Return (X, Y) of the center of cell containing provided text 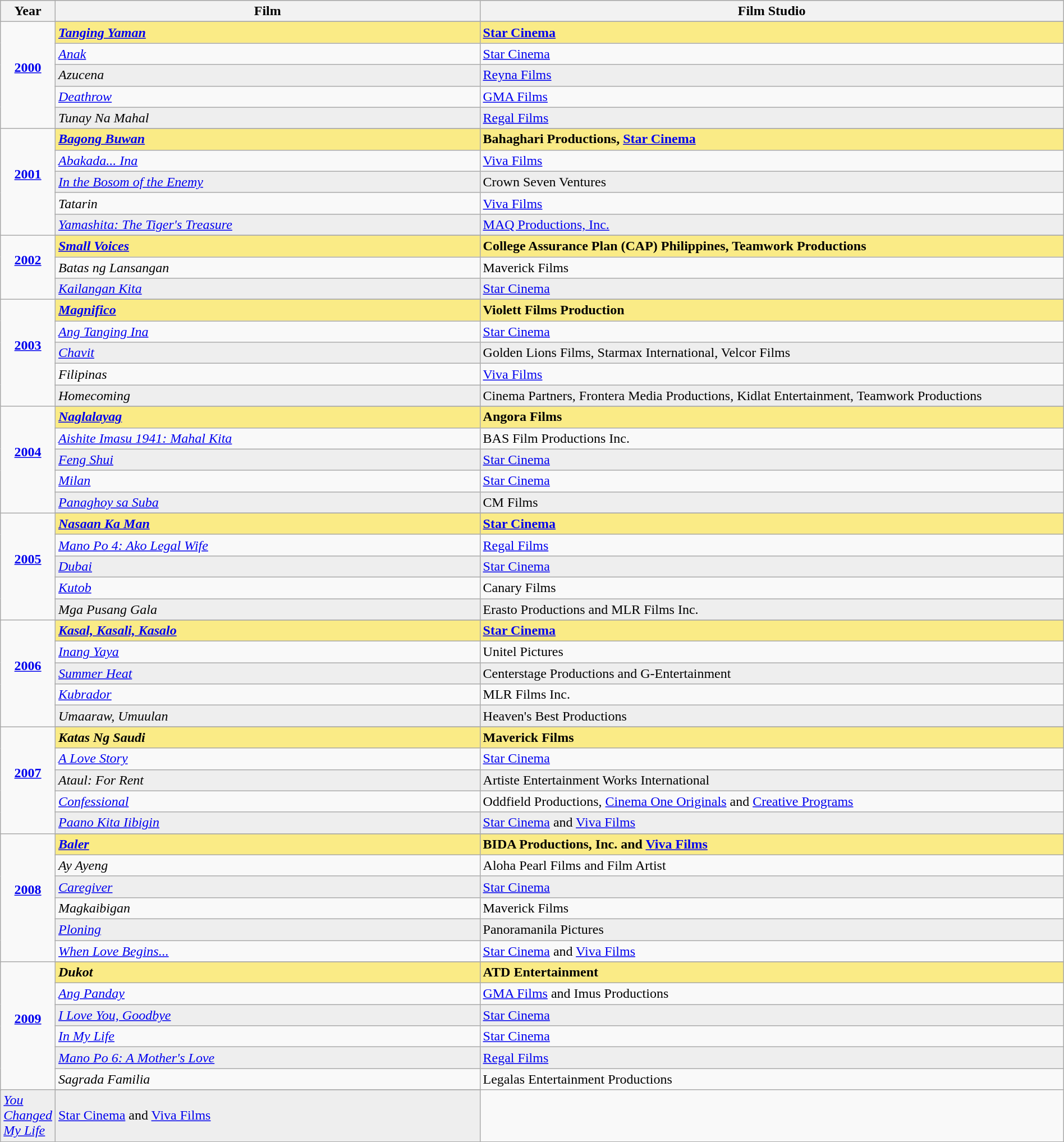
Yamashita: The Tiger's Treasure (267, 224)
2008 (28, 897)
MLR Films Inc. (772, 695)
GMA Films and Imus Productions (772, 994)
2002 (28, 267)
Dubai (267, 566)
Small Voices (267, 246)
Tunay Na Mahal (267, 118)
Kutob (267, 588)
Caregiver (267, 887)
Kailangan Kita (267, 289)
Mano Po 6: A Mother's Love (267, 1058)
Chavit (267, 353)
Magnifico (267, 310)
Mano Po 4: Ako Legal Wife (267, 545)
Inang Yaya (267, 652)
Dukot (267, 973)
A Love Story (267, 759)
Artiste Entertainment Works International (772, 780)
You Changed My Life (28, 1116)
CM Films (772, 502)
Azucena (267, 75)
ATD Entertainment (772, 973)
Film (267, 11)
Film Studio (772, 11)
Tatarin (267, 203)
Homecoming (267, 396)
Baler (267, 844)
Unitel Pictures (772, 652)
MAQ Productions, Inc. (772, 224)
2003 (28, 353)
2007 (28, 780)
I Love You, Goodbye (267, 1015)
College Assurance Plan (CAP) Philippines, Teamwork Productions (772, 246)
Reyna Films (772, 75)
Heaven's Best Productions (772, 716)
Milan (267, 481)
Filipinas (267, 374)
Paano Kita Iibigin (267, 823)
2000 (28, 75)
GMA Films (772, 97)
Ploning (267, 929)
Legalas Entertainment Productions (772, 1079)
In My Life (267, 1036)
2004 (28, 460)
Centerstage Productions and G-Entertainment (772, 673)
Nasaan Ka Man (267, 524)
Abakada... Ina (267, 160)
Magkaibigan (267, 908)
BAS Film Productions Inc. (772, 438)
In the Bosom of the Enemy (267, 182)
2006 (28, 673)
Aloha Pearl Films and Film Artist (772, 865)
Tanging Yaman (267, 33)
2001 (28, 182)
Umaaraw, Umuulan (267, 716)
Mga Pusang Gala (267, 609)
Summer Heat (267, 673)
Angora Films (772, 417)
Feng Shui (267, 460)
Deathrow (267, 97)
Confessional (267, 801)
When Love Begins... (267, 951)
Ang Panday (267, 994)
Aishite Imasu 1941: Mahal Kita (267, 438)
Canary Films (772, 588)
Sagrada Familia (267, 1079)
Kasal, Kasali, Kasalo (267, 631)
Ang Tanging Ina (267, 332)
2005 (28, 566)
Ay Ayeng (267, 865)
Oddfield Productions, Cinema One Originals and Creative Programs (772, 801)
2009 (28, 1026)
Panaghoy sa Suba (267, 502)
BIDA Productions, Inc. and Viva Films (772, 844)
Cinema Partners, Frontera Media Productions, Kidlat Entertainment, Teamwork Productions (772, 396)
Panoramanila Pictures (772, 929)
Anak (267, 54)
Ataul: For Rent (267, 780)
Naglalayag (267, 417)
Bahaghari Productions, Star Cinema (772, 139)
Kubrador (267, 695)
Golden Lions Films, Starmax International, Velcor Films (772, 353)
Violett Films Production (772, 310)
Katas Ng Saudi (267, 737)
Crown Seven Ventures (772, 182)
Batas ng Lansangan (267, 268)
Bagong Buwan (267, 139)
Year (28, 11)
Erasto Productions and MLR Films Inc. (772, 609)
